Return the (X, Y) coordinate for the center point of the cell that contains the specified text.  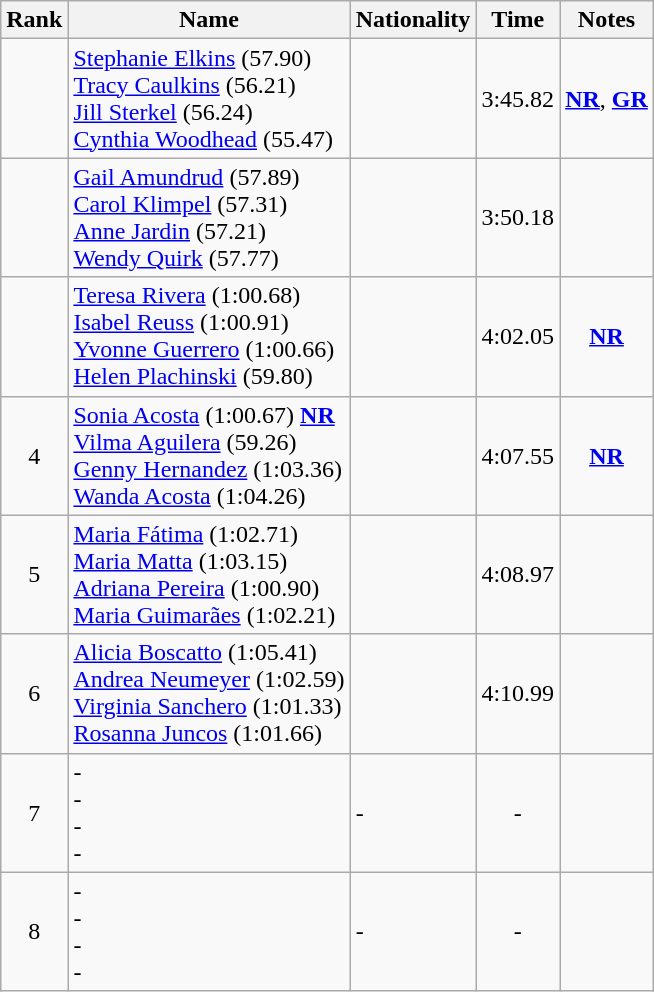
4 (34, 456)
6 (34, 694)
Rank (34, 20)
4:02.05 (518, 336)
4:10.99 (518, 694)
7 (34, 812)
3:45.82 (518, 98)
Sonia Acosta (1:00.67) NR Vilma Aguilera (59.26) Genny Hernandez (1:03.36) Wanda Acosta (1:04.26) (209, 456)
Notes (607, 20)
Nationality (413, 20)
NR, GR (607, 98)
Gail Amundrud (57.89) Carol Klimpel (57.31) Anne Jardin (57.21) Wendy Quirk (57.77) (209, 218)
Teresa Rivera (1:00.68) Isabel Reuss (1:00.91) Yvonne Guerrero (1:00.66) Helen Plachinski (59.80) (209, 336)
4:08.97 (518, 574)
8 (34, 932)
3:50.18 (518, 218)
Stephanie Elkins (57.90) Tracy Caulkins (56.21) Jill Sterkel (56.24) Cynthia Woodhead (55.47) (209, 98)
Maria Fátima (1:02.71) Maria Matta (1:03.15) Adriana Pereira (1:00.90) Maria Guimarães (1:02.21) (209, 574)
Time (518, 20)
5 (34, 574)
Name (209, 20)
4:07.55 (518, 456)
Alicia Boscatto (1:05.41) Andrea Neumeyer (1:02.59) Virginia Sanchero (1:01.33) Rosanna Juncos (1:01.66) (209, 694)
